Find where the given text appears and provide that cell's center as (X, Y) coordinate. 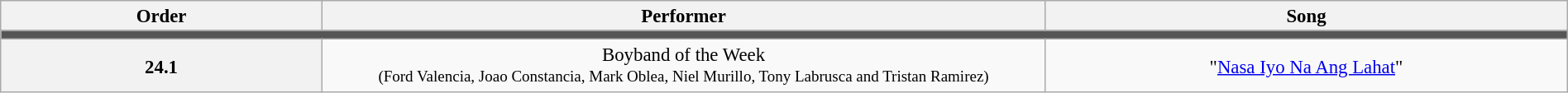
Song (1307, 16)
Performer (683, 16)
Order (162, 16)
Boyband of the Week (Ford Valencia, Joao Constancia, Mark Oblea, Niel Murillo, Tony Labrusca and Tristan Ramirez) (683, 66)
24.1 (162, 66)
"Nasa Iyo Na Ang Lahat" (1307, 66)
